Output the (X, Y) coordinate of the center of the cell containing the given text.  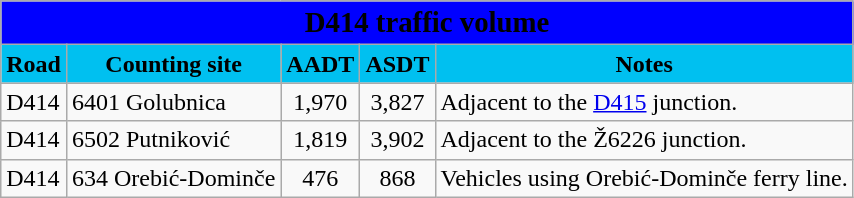
AADT (320, 64)
6401 Golubnica (173, 102)
1,819 (320, 140)
6502 Putniković (173, 140)
1,970 (320, 102)
Road (34, 64)
Notes (644, 64)
Vehicles using Orebić-Dominče ferry line. (644, 178)
3,902 (398, 140)
ASDT (398, 64)
634 Orebić-Dominče (173, 178)
D414 traffic volume (428, 23)
Counting site (173, 64)
868 (398, 178)
Adjacent to the D415 junction. (644, 102)
476 (320, 178)
3,827 (398, 102)
Adjacent to the Ž6226 junction. (644, 140)
